Identify which cell holds the provided text, then report its (X, Y) central coordinate. 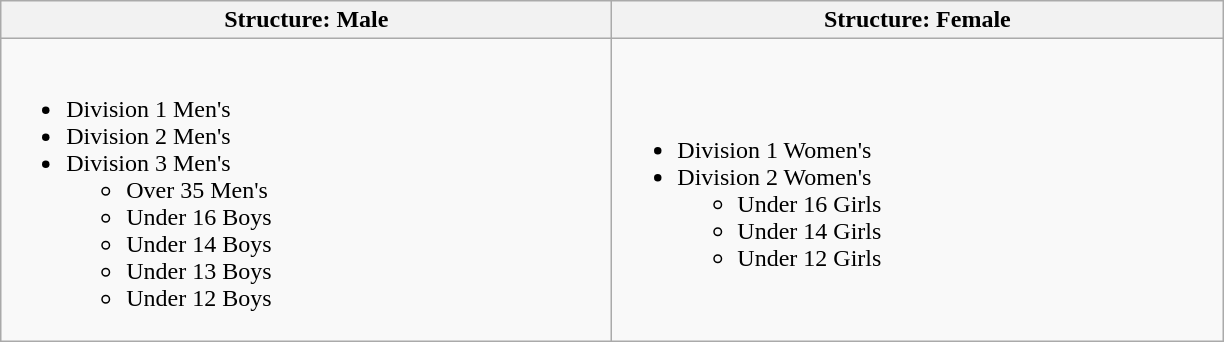
Structure: Female (918, 20)
Division 1 Women'sDivision 2 Women'sUnder 16 GirlsUnder 14 GirlsUnder 12 Girls (918, 190)
Division 1 Men'sDivision 2 Men'sDivision 3 Men'sOver 35 Men'sUnder 16 BoysUnder 14 BoysUnder 13 BoysUnder 12 Boys (306, 190)
Structure: Male (306, 20)
